Provide the (X, Y) coordinate of the cell's center where the given text is located.  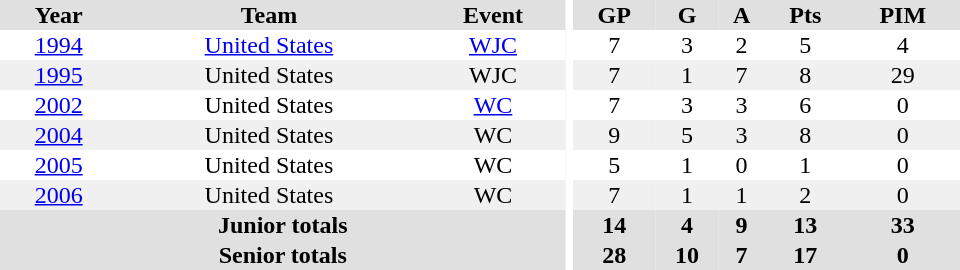
PIM (903, 15)
Event (492, 15)
17 (806, 255)
Year (58, 15)
A (742, 15)
13 (806, 225)
G (687, 15)
Team (268, 15)
1995 (58, 75)
2005 (58, 165)
6 (806, 105)
Senior totals (283, 255)
29 (903, 75)
2006 (58, 195)
2004 (58, 135)
1994 (58, 45)
10 (687, 255)
14 (614, 225)
28 (614, 255)
Pts (806, 15)
2002 (58, 105)
33 (903, 225)
GP (614, 15)
Junior totals (283, 225)
